Capture the cell that displays the provided text and extract its (x, y) central coordinate. 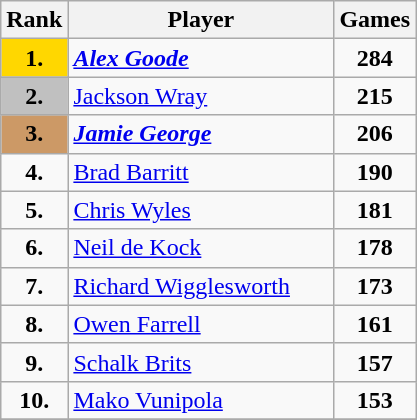
3. (34, 134)
Jamie George (201, 134)
4. (34, 172)
206 (375, 134)
8. (34, 324)
6. (34, 248)
190 (375, 172)
Brad Barritt (201, 172)
Games (375, 20)
Player (201, 20)
10. (34, 400)
178 (375, 248)
Alex Goode (201, 58)
Mako Vunipola (201, 400)
284 (375, 58)
Jackson Wray (201, 96)
7. (34, 286)
1. (34, 58)
173 (375, 286)
215 (375, 96)
5. (34, 210)
Chris Wyles (201, 210)
2. (34, 96)
Rank (34, 20)
157 (375, 362)
161 (375, 324)
Schalk Brits (201, 362)
9. (34, 362)
Owen Farrell (201, 324)
Neil de Kock (201, 248)
Richard Wigglesworth (201, 286)
153 (375, 400)
181 (375, 210)
